Find where the given text appears and provide that cell's center as (X, Y) coordinate. 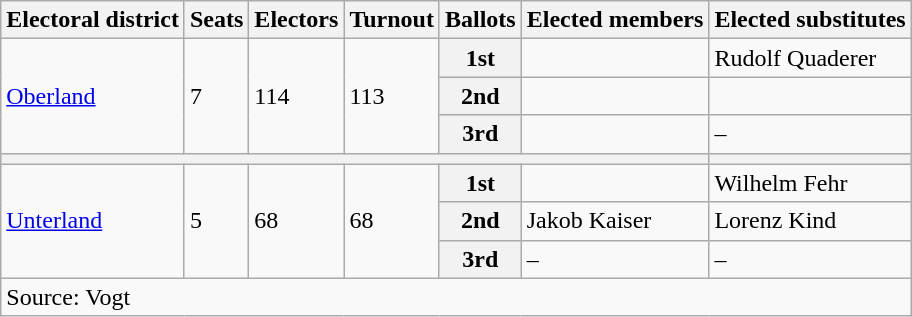
Electoral district (93, 20)
Ballots (480, 20)
Source: Vogt (456, 297)
Elected members (615, 20)
Oberland (93, 96)
5 (216, 221)
Lorenz Kind (810, 221)
Jakob Kaiser (615, 221)
Elected substitutes (810, 20)
7 (216, 96)
Rudolf Quaderer (810, 58)
114 (296, 96)
Electors (296, 20)
113 (392, 96)
Turnout (392, 20)
Unterland (93, 221)
Wilhelm Fehr (810, 183)
Seats (216, 20)
